Find where the given text appears and provide that cell's center as [x, y] coordinate. 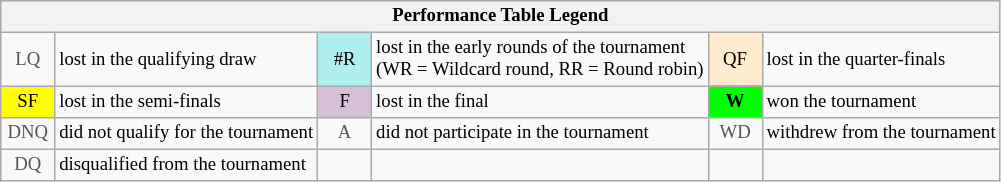
A [345, 134]
lost in the semi-finals [186, 102]
won the tournament [881, 102]
DQ [28, 166]
W [735, 102]
lost in the final [540, 102]
SF [28, 102]
F [345, 102]
did not participate in the tournament [540, 134]
DNQ [28, 134]
did not qualify for the tournament [186, 134]
#R [345, 60]
lost in the early rounds of the tournament(WR = Wildcard round, RR = Round robin) [540, 60]
withdrew from the tournament [881, 134]
lost in the qualifying draw [186, 60]
disqualified from the tournament [186, 166]
QF [735, 60]
lost in the quarter-finals [881, 60]
WD [735, 134]
LQ [28, 60]
Performance Table Legend [500, 16]
